Return the [x, y] coordinate for the center point of the cell that contains the specified text.  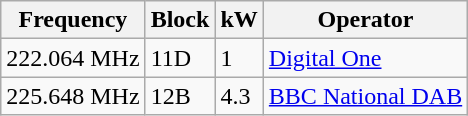
Operator [365, 20]
225.648 MHz [73, 96]
4.3 [239, 96]
1 [239, 58]
222.064 MHz [73, 58]
BBC National DAB [365, 96]
Block [180, 20]
Frequency [73, 20]
Digital One [365, 58]
kW [239, 20]
11D [180, 58]
12B [180, 96]
